Output the [X, Y] coordinate of the center of the cell containing the given text.  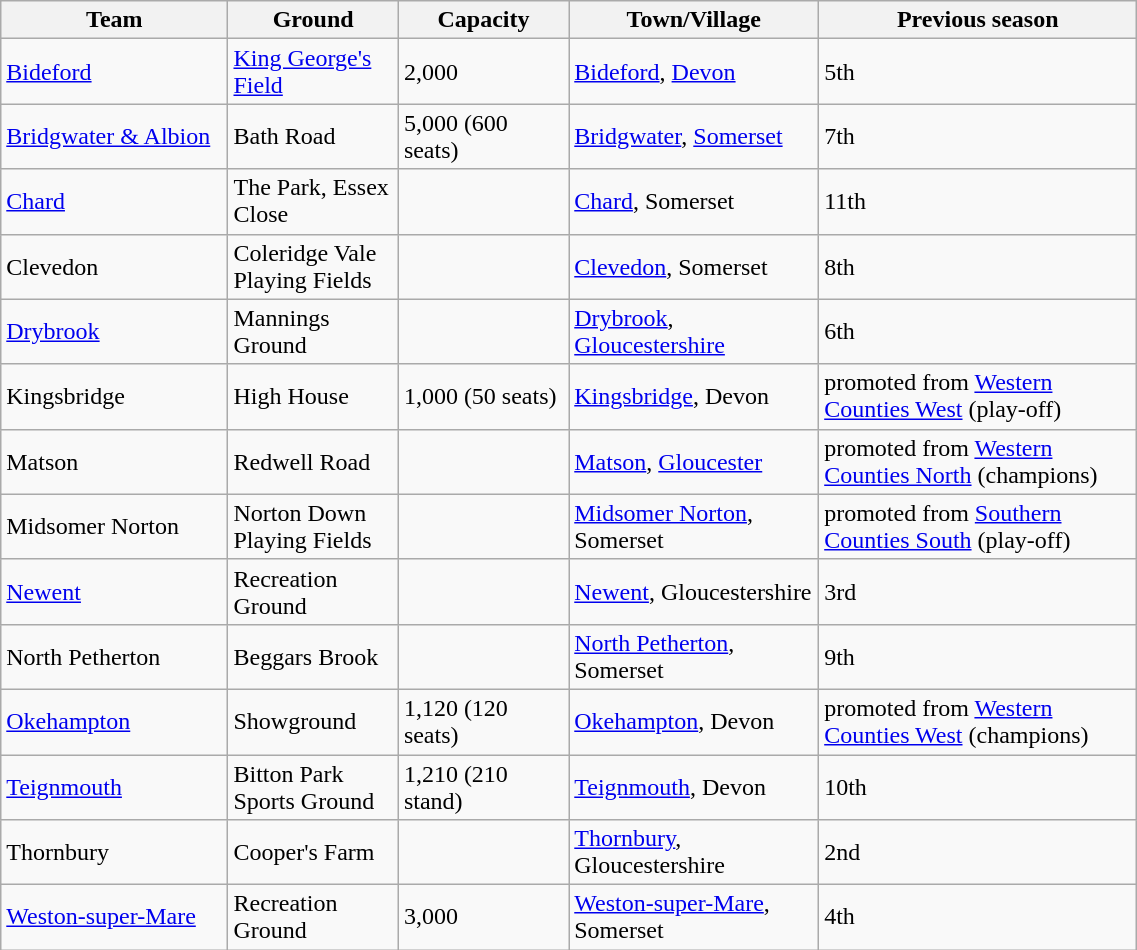
10th [978, 786]
Weston-super-Mare, Somerset [694, 918]
Teignmouth [114, 786]
Bath Road [313, 136]
Chard [114, 202]
Kingsbridge, Devon [694, 396]
Bridgwater & Albion [114, 136]
Capacity [483, 20]
9th [978, 656]
Matson [114, 462]
5,000 (600 seats) [483, 136]
Midsomer Norton, Somerset [694, 526]
Previous season [978, 20]
Town/Village [694, 20]
6th [978, 332]
Beggars Brook [313, 656]
2nd [978, 852]
Team [114, 20]
The Park, Essex Close [313, 202]
Midsomer Norton [114, 526]
promoted from Western Counties West (champions) [978, 722]
11th [978, 202]
North Petherton [114, 656]
1,000 (50 seats) [483, 396]
North Petherton, Somerset [694, 656]
Newent [114, 592]
Clevedon, Somerset [694, 266]
Drybrook [114, 332]
1,120 (120 seats) [483, 722]
Thornbury [114, 852]
3,000 [483, 918]
Norton Down Playing Fields [313, 526]
Bideford [114, 72]
Coleridge Vale Playing Fields [313, 266]
Chard, Somerset [694, 202]
8th [978, 266]
Bridgwater, Somerset [694, 136]
Weston-super-Mare [114, 918]
7th [978, 136]
Newent, Gloucestershire [694, 592]
2,000 [483, 72]
Teignmouth, Devon [694, 786]
Mannings Ground [313, 332]
5th [978, 72]
Redwell Road [313, 462]
King George's Field [313, 72]
Okehampton [114, 722]
promoted from Southern Counties South (play-off) [978, 526]
Showground [313, 722]
Matson, Gloucester [694, 462]
3rd [978, 592]
Okehampton, Devon [694, 722]
Clevedon [114, 266]
Cooper's Farm [313, 852]
promoted from Western Counties West (play-off) [978, 396]
Bitton Park Sports Ground [313, 786]
Bideford, Devon [694, 72]
Thornbury, Gloucestershire [694, 852]
Drybrook, Gloucestershire [694, 332]
High House [313, 396]
promoted from Western Counties North (champions) [978, 462]
Kingsbridge [114, 396]
4th [978, 918]
1,210 (210 stand) [483, 786]
Ground [313, 20]
